Pinpoint the cell where the given text exists, returning its [x, y] midpoint coordinate. 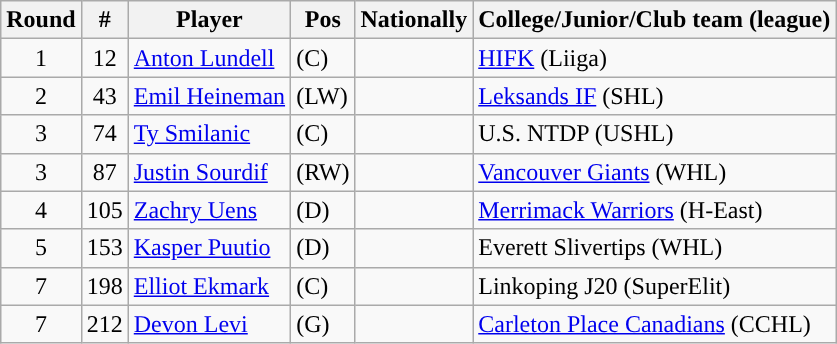
U.S. NTDP (USHL) [654, 134]
# [104, 20]
74 [104, 134]
198 [104, 286]
(LW) [323, 96]
87 [104, 172]
(G) [323, 324]
Zachry Uens [209, 210]
Everett Slivertips (WHL) [654, 248]
2 [41, 96]
Emil Heineman [209, 96]
4 [41, 210]
105 [104, 210]
Player [209, 20]
Vancouver Giants (WHL) [654, 172]
1 [41, 58]
Ty Smilanic [209, 134]
Linkoping J20 (SuperElit) [654, 286]
12 [104, 58]
Kasper Puutio [209, 248]
Merrimack Warriors (H-East) [654, 210]
Justin Sourdif [209, 172]
Carleton Place Canadians (CCHL) [654, 324]
(RW) [323, 172]
153 [104, 248]
5 [41, 248]
Pos [323, 20]
Anton Lundell [209, 58]
Devon Levi [209, 324]
212 [104, 324]
Nationally [414, 20]
College/Junior/Club team (league) [654, 20]
43 [104, 96]
Leksands IF (SHL) [654, 96]
HIFK (Liiga) [654, 58]
Round [41, 20]
Elliot Ekmark [209, 286]
